Pinpoint the cell where the given text exists, returning its [X, Y] midpoint coordinate. 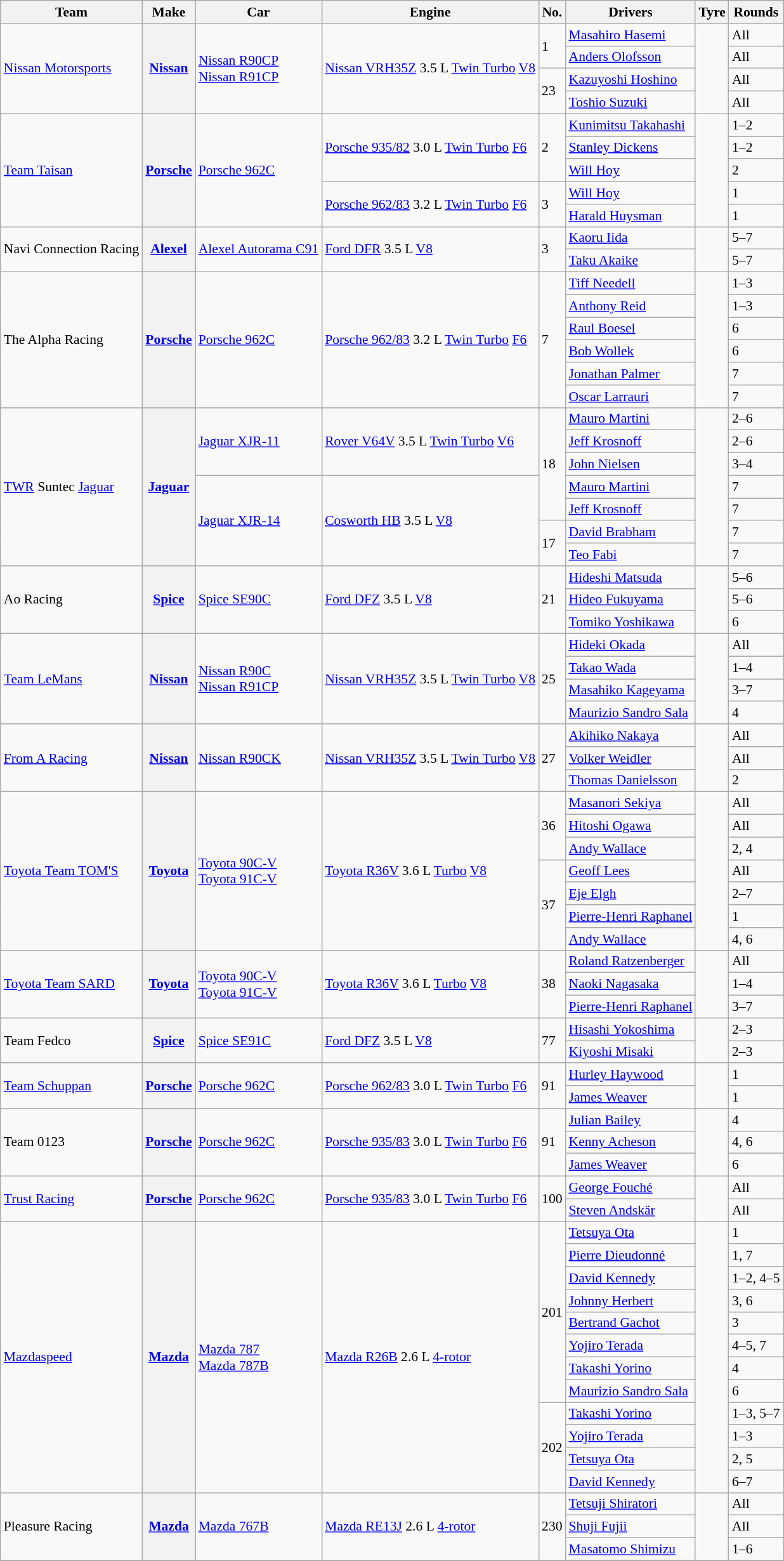
Mazda 787Mazda 787B [259, 1357]
3, 6 [756, 1301]
Masatomo Shimizu [630, 1550]
Johnny Herbert [630, 1301]
Hideki Okada [630, 645]
Team LeMans [72, 679]
Toshio Suzuki [630, 103]
38 [552, 984]
1–2, 4–5 [756, 1278]
21 [552, 600]
Nissan R90CNissan R91CP [259, 679]
Ao Racing [72, 600]
Alexel Autorama C91 [259, 249]
Akihiko Nakaya [630, 735]
23 [552, 91]
Team [72, 12]
Hitoshi Ogawa [630, 826]
Alexel [169, 249]
TWR Suntec Jaguar [72, 486]
Hideo Fukuyama [630, 600]
David Brabham [630, 532]
Stanley Dickens [630, 148]
Kenny Acheson [630, 1142]
Teo Fabi [630, 555]
Kiyoshi Misaki [630, 1052]
202 [552, 1447]
Porsche 935/82 3.0 L Twin Turbo F6 [430, 147]
Jaguar XJR-14 [259, 520]
Rover V64V 3.5 L Twin Turbo V6 [430, 442]
Raul Boesel [630, 329]
Kaoru Iida [630, 238]
Geoff Lees [630, 871]
18 [552, 464]
Rounds [756, 12]
Make [169, 12]
Toyota Team SARD [72, 984]
Porsche 962/83 3.0 L Twin Turbo F6 [430, 1086]
25 [552, 679]
Roland Ratzenberger [630, 961]
1–6 [756, 1550]
Hideshi Matsuda [630, 577]
Ford DFR 3.5 L V8 [430, 249]
17 [552, 543]
4–5, 7 [756, 1346]
2, 5 [756, 1459]
Tetsuji Shiratori [630, 1504]
Hisashi Yokoshima [630, 1029]
Pleasure Racing [72, 1527]
Anders Olofsson [630, 57]
Takao Wada [630, 668]
Team 0123 [72, 1142]
Bertrand Gachot [630, 1323]
Pierre Dieudonné [630, 1256]
Bob Wollek [630, 352]
Navi Connection Racing [72, 249]
Volker Weidler [630, 758]
2–7 [756, 894]
Mazda R26B 2.6 L 4-rotor [430, 1357]
Spice SE91C [259, 1041]
201 [552, 1312]
77 [552, 1041]
Cosworth HB 3.5 L V8 [430, 520]
Mazdaspeed [72, 1357]
1–3, 5–7 [756, 1414]
Naoki Nagasaka [630, 984]
36 [552, 826]
Car [259, 12]
Thomas Danielsson [630, 780]
Nissan Motorsports [72, 69]
Mazda RE13J 2.6 L 4-rotor [430, 1527]
27 [552, 758]
Tomiko Yoshikawa [630, 622]
Team Schuppan [72, 1086]
Nissan R90CK [259, 758]
Mazda 767B [259, 1527]
Shuji Fujii [630, 1527]
2, 4 [756, 848]
Kazuyoshi Hoshino [630, 80]
Anthony Reid [630, 306]
Tyre [712, 12]
37 [552, 905]
Jaguar [169, 486]
Oscar Larrauri [630, 397]
Masanori Sekiya [630, 803]
The Alpha Racing [72, 340]
Tiff Needell [630, 284]
Kunimitsu Takahashi [630, 125]
3–4 [756, 464]
Toyota Team TOM'S [72, 871]
Engine [430, 12]
Hurley Haywood [630, 1075]
Spice SE90C [259, 600]
Drivers [630, 12]
No. [552, 12]
100 [552, 1199]
Harald Huysman [630, 216]
6–7 [756, 1482]
1, 7 [756, 1256]
Masahiko Kageyama [630, 690]
Steven Andskär [630, 1210]
Trust Racing [72, 1199]
John Nielsen [630, 464]
Masahiro Hasemi [630, 35]
From A Racing [72, 758]
Taku Akaike [630, 261]
Team Fedco [72, 1041]
Team Taisan [72, 170]
Nissan R90CPNissan R91CP [259, 69]
George Fouché [630, 1188]
Jonathan Palmer [630, 374]
230 [552, 1527]
Jaguar XJR-11 [259, 442]
Eje Elgh [630, 894]
Julian Bailey [630, 1120]
